Locate the cell with the specified text and output its [x, y] center coordinate. 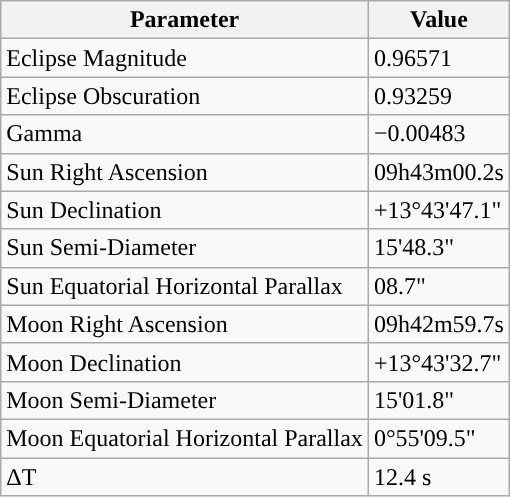
08.7" [438, 286]
09h42m59.7s [438, 324]
Moon Declination [185, 362]
0.96571 [438, 58]
0°55'09.5" [438, 438]
−0.00483 [438, 134]
Sun Semi-Diameter [185, 248]
15'48.3" [438, 248]
12.4 s [438, 477]
+13°43'32.7" [438, 362]
Gamma [185, 134]
Moon Semi-Diameter [185, 400]
Moon Equatorial Horizontal Parallax [185, 438]
Value [438, 20]
Eclipse Obscuration [185, 96]
ΔT [185, 477]
Sun Equatorial Horizontal Parallax [185, 286]
Parameter [185, 20]
15'01.8" [438, 400]
0.93259 [438, 96]
Sun Declination [185, 210]
Eclipse Magnitude [185, 58]
+13°43'47.1" [438, 210]
Sun Right Ascension [185, 172]
Moon Right Ascension [185, 324]
09h43m00.2s [438, 172]
